Capture the cell that displays the provided text and extract its (X, Y) central coordinate. 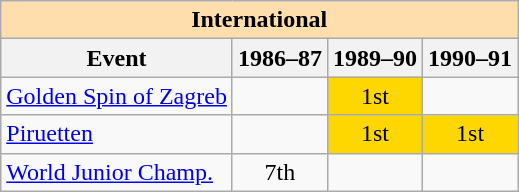
World Junior Champ. (117, 172)
1986–87 (280, 58)
Piruetten (117, 134)
7th (280, 172)
Golden Spin of Zagreb (117, 96)
International (260, 20)
1989–90 (374, 58)
1990–91 (470, 58)
Event (117, 58)
